Identify which cell holds the provided text, then report its (X, Y) central coordinate. 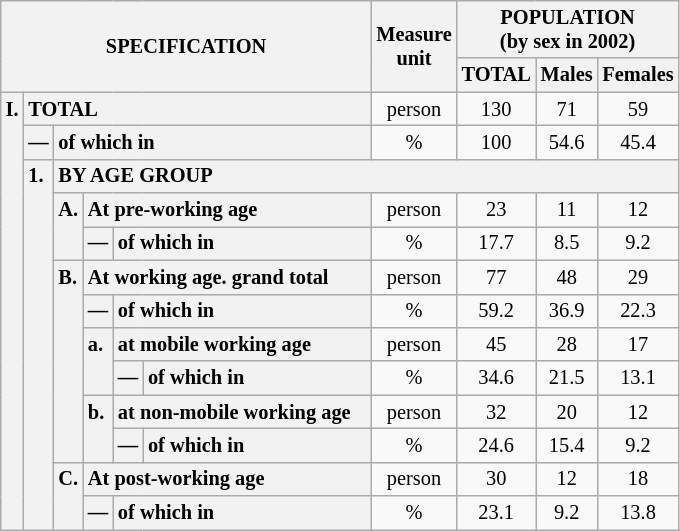
71 (567, 109)
29 (638, 277)
A. (68, 226)
Males (567, 75)
b. (98, 428)
36.9 (567, 311)
BY AGE GROUP (366, 176)
SPECIFICATION (186, 46)
48 (567, 277)
28 (567, 344)
130 (496, 109)
45 (496, 344)
32 (496, 412)
At working age. grand total (227, 277)
30 (496, 479)
34.6 (496, 378)
Females (638, 75)
21.5 (567, 378)
77 (496, 277)
15.4 (567, 445)
At pre-working age (227, 210)
17 (638, 344)
100 (496, 142)
23 (496, 210)
POPULATION (by sex in 2002) (568, 29)
8.5 (567, 243)
22.3 (638, 311)
59 (638, 109)
Measure unit (414, 46)
17.7 (496, 243)
1. (38, 344)
18 (638, 479)
C. (68, 496)
11 (567, 210)
a. (98, 360)
59.2 (496, 311)
At post-working age (227, 479)
45.4 (638, 142)
13.1 (638, 378)
B. (68, 361)
20 (567, 412)
24.6 (496, 445)
23.1 (496, 513)
at mobile working age (242, 344)
54.6 (567, 142)
13.8 (638, 513)
at non-mobile working age (242, 412)
I. (12, 311)
